Find where the given text appears and provide that cell's center as [x, y] coordinate. 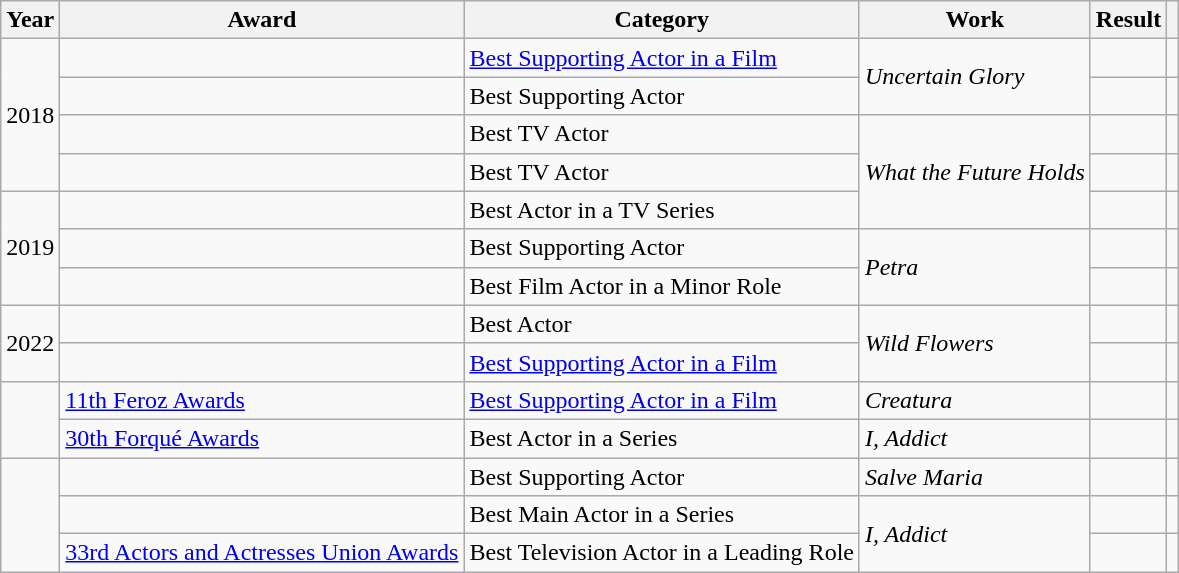
Best Main Actor in a Series [662, 515]
30th Forqué Awards [262, 438]
Best Actor [662, 324]
2022 [30, 343]
Result [1128, 20]
Best Actor in a Series [662, 438]
Best Television Actor in a Leading Role [662, 553]
Year [30, 20]
Work [974, 20]
Best Film Actor in a Minor Role [662, 286]
Best Actor in a TV Series [662, 210]
Creatura [974, 400]
2019 [30, 248]
Petra [974, 267]
Wild Flowers [974, 343]
11th Feroz Awards [262, 400]
Award [262, 20]
Salve Maria [974, 477]
2018 [30, 115]
Uncertain Glory [974, 77]
33rd Actors and Actresses Union Awards [262, 553]
What the Future Holds [974, 172]
Category [662, 20]
